Capture the cell that displays the provided text and extract its [x, y] central coordinate. 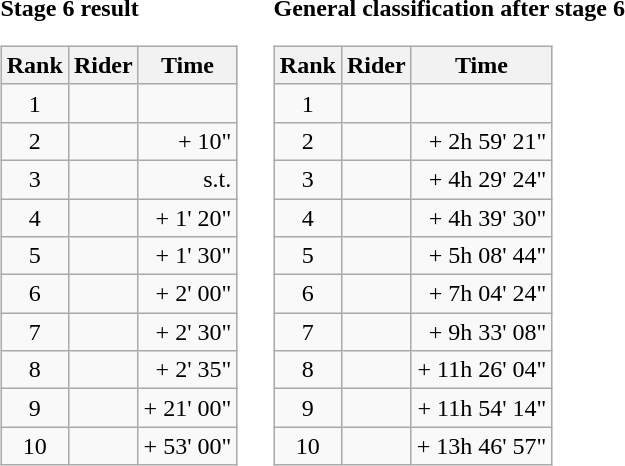
+ 11h 26' 04" [482, 370]
+ 13h 46' 57" [482, 446]
+ 9h 33' 08" [482, 332]
+ 21' 00" [188, 408]
+ 4h 39' 30" [482, 217]
s.t. [188, 179]
+ 2h 59' 21" [482, 141]
+ 4h 29' 24" [482, 179]
+ 1' 20" [188, 217]
+ 53' 00" [188, 446]
+ 1' 30" [188, 256]
+ 2' 00" [188, 294]
+ 10" [188, 141]
+ 11h 54' 14" [482, 408]
+ 2' 35" [188, 370]
+ 2' 30" [188, 332]
+ 7h 04' 24" [482, 294]
+ 5h 08' 44" [482, 256]
